Extract the [x, y] coordinate from the center of the cell holding the provided text.  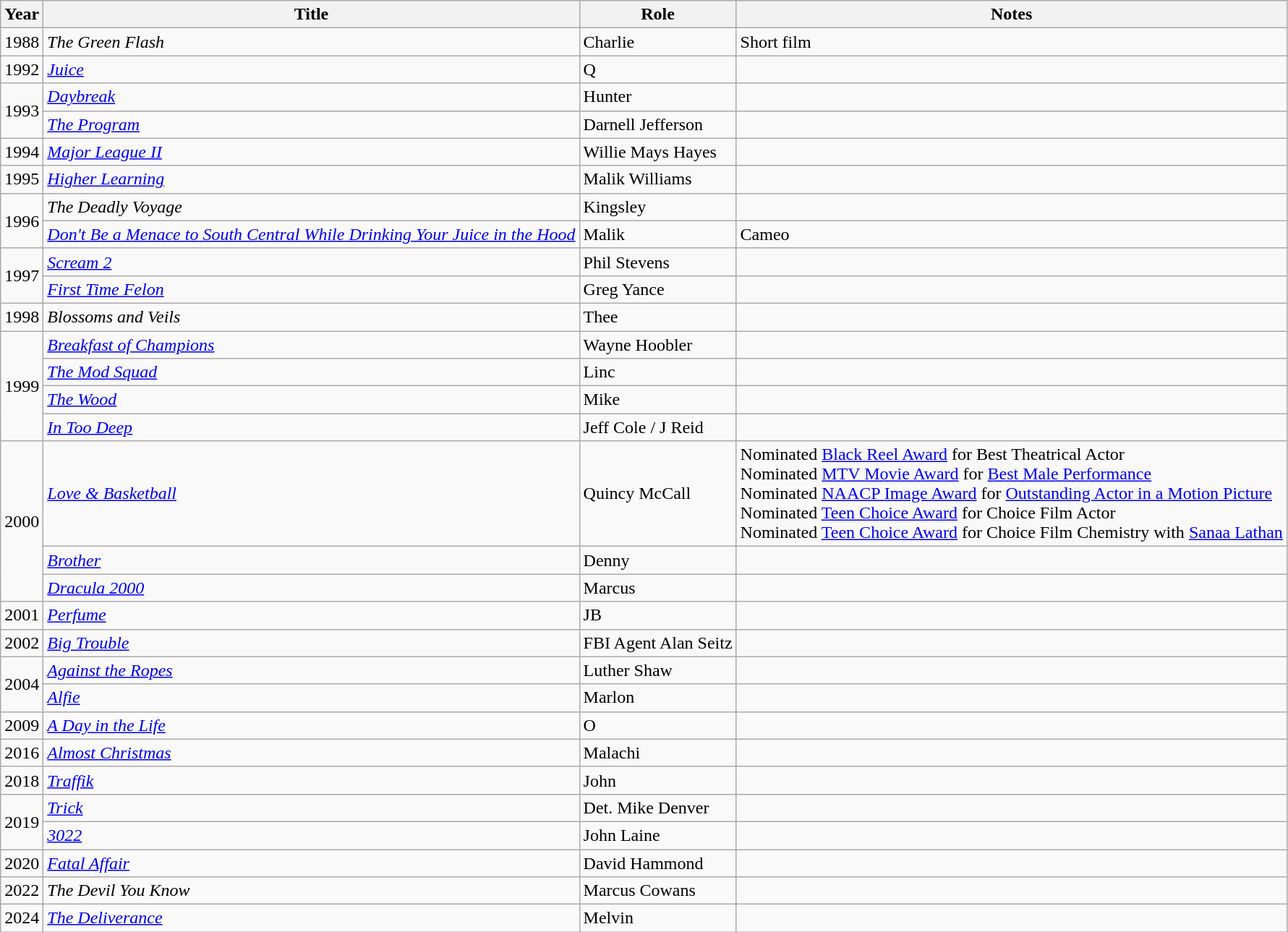
Almost Christmas [311, 753]
Mike [658, 400]
Traffik [311, 780]
2018 [22, 780]
O [658, 725]
1988 [22, 42]
2009 [22, 725]
Role [658, 14]
2001 [22, 615]
Notes [1011, 14]
2002 [22, 643]
Against the Ropes [311, 670]
2020 [22, 863]
Don't Be a Menace to South Central While Drinking Your Juice in the Hood [311, 234]
Greg Yance [658, 289]
Brother [311, 560]
1995 [22, 179]
Malik [658, 234]
Daybreak [311, 97]
First Time Felon [311, 289]
1998 [22, 317]
1996 [22, 221]
1992 [22, 69]
Perfume [311, 615]
1999 [22, 386]
2004 [22, 684]
Hunter [658, 97]
Charlie [658, 42]
1997 [22, 275]
Quincy McCall [658, 494]
In Too Deep [311, 427]
Short film [1011, 42]
Melvin [658, 918]
2000 [22, 521]
The Wood [311, 400]
2019 [22, 821]
The Devil You Know [311, 891]
Thee [658, 317]
The Program [311, 124]
The Deliverance [311, 918]
Juice [311, 69]
2022 [22, 891]
Dracula 2000 [311, 588]
The Mod Squad [311, 372]
1993 [22, 111]
Denny [658, 560]
Marcus [658, 588]
Trick [311, 808]
The Deadly Voyage [311, 207]
Luther Shaw [658, 670]
David Hammond [658, 863]
Kingsley [658, 207]
Jeff Cole / J Reid [658, 427]
The Green Flash [311, 42]
Marlon [658, 698]
Cameo [1011, 234]
Blossoms and Veils [311, 317]
Darnell Jefferson [658, 124]
Big Trouble [311, 643]
Marcus Cowans [658, 891]
2016 [22, 753]
Title [311, 14]
Higher Learning [311, 179]
3022 [311, 835]
Breakfast of Champions [311, 345]
Malachi [658, 753]
Phil Stevens [658, 262]
Major League II [311, 152]
1994 [22, 152]
Wayne Hoobler [658, 345]
Linc [658, 372]
Fatal Affair [311, 863]
Love & Basketball [311, 494]
John Laine [658, 835]
JB [658, 615]
Det. Mike Denver [658, 808]
Q [658, 69]
Alfie [311, 698]
Willie Mays Hayes [658, 152]
Malik Williams [658, 179]
Year [22, 14]
2024 [22, 918]
A Day in the Life [311, 725]
John [658, 780]
Scream 2 [311, 262]
FBI Agent Alan Seitz [658, 643]
